Determine the [X, Y] coordinate at the center of the cell enclosing the given text.  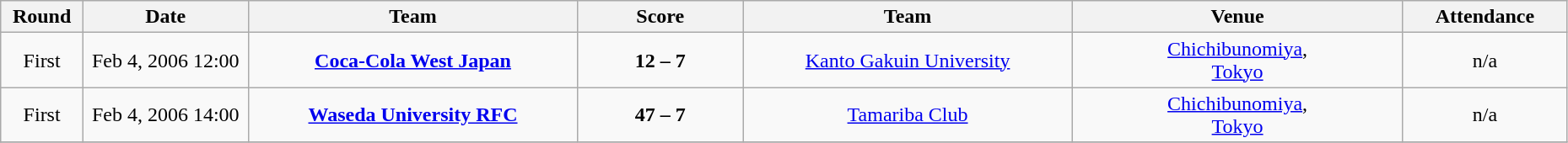
Feb 4, 2006 12:00 [165, 61]
Venue [1238, 17]
Waseda University RFC [413, 114]
Feb 4, 2006 14:00 [165, 114]
Tamariba Club [908, 114]
Attendance [1485, 17]
Kanto Gakuin University [908, 61]
12 – 7 [660, 61]
Score [660, 17]
Coca-Cola West Japan [413, 61]
Date [165, 17]
47 – 7 [660, 114]
Round [42, 17]
